Determine the (x, y) coordinate at the center of the cell enclosing the given text.  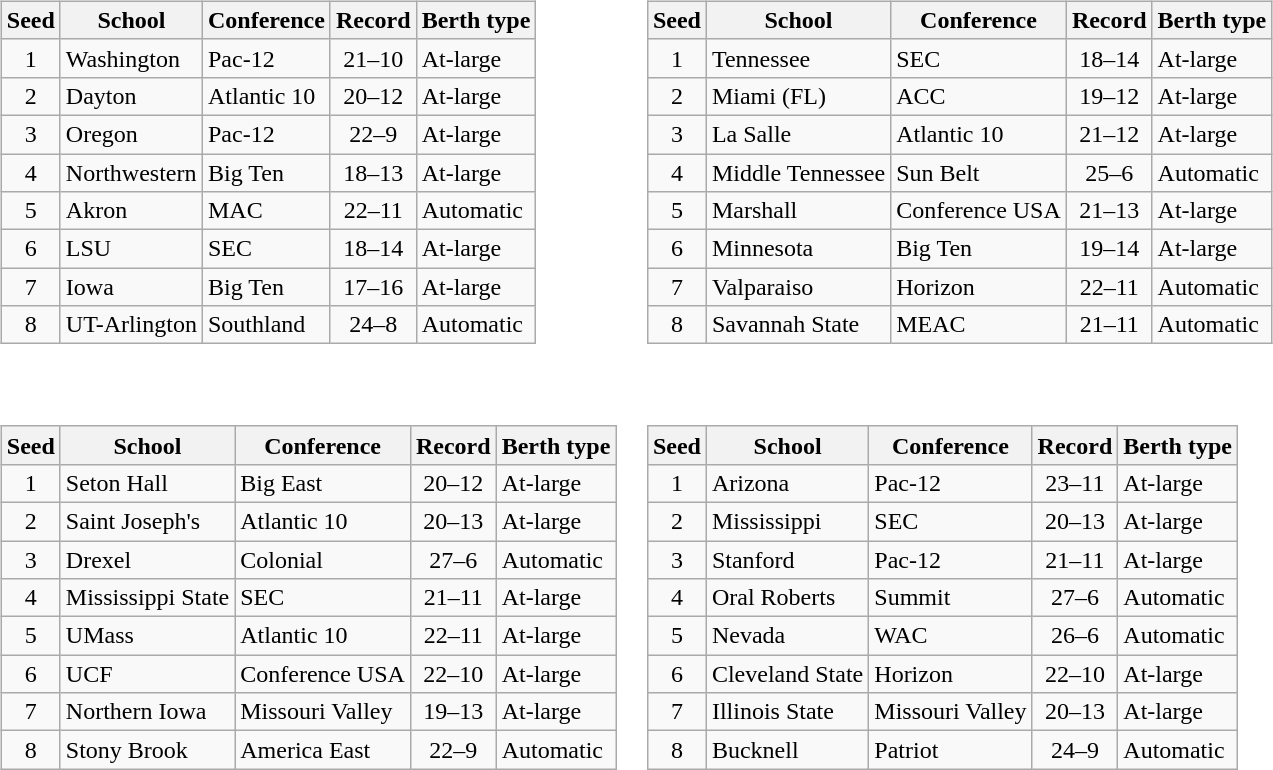
MEAC (979, 325)
Minnesota (798, 249)
17–16 (373, 287)
Oral Roberts (787, 598)
18–13 (373, 173)
21–13 (1109, 211)
26–6 (1075, 636)
Oregon (131, 134)
Akron (131, 211)
La Salle (798, 134)
Northern Iowa (147, 712)
Dayton (131, 96)
24–8 (373, 325)
Iowa (131, 287)
Southland (266, 325)
Nevada (787, 636)
LSU (131, 249)
Cleveland State (787, 674)
Big East (323, 483)
Mississippi (787, 521)
Stanford (787, 559)
Illinois State (787, 712)
25–6 (1109, 173)
24–9 (1075, 750)
Washington (131, 58)
Tennessee (798, 58)
Mississippi State (147, 598)
Saint Joseph's (147, 521)
Arizona (787, 483)
Drexel (147, 559)
Sun Belt (979, 173)
WAC (950, 636)
ACC (979, 96)
Patriot (950, 750)
19–13 (453, 712)
UT-Arlington (131, 325)
MAC (266, 211)
Middle Tennessee (798, 173)
Stony Brook (147, 750)
Marshall (798, 211)
America East (323, 750)
Seton Hall (147, 483)
Bucknell (787, 750)
21–12 (1109, 134)
UCF (147, 674)
19–12 (1109, 96)
Valparaiso (798, 287)
19–14 (1109, 249)
21–10 (373, 58)
UMass (147, 636)
Colonial (323, 559)
Savannah State (798, 325)
23–11 (1075, 483)
Summit (950, 598)
Northwestern (131, 173)
Miami (FL) (798, 96)
